Detect which cell encompasses the target text, then output its [X, Y] center coordinate. 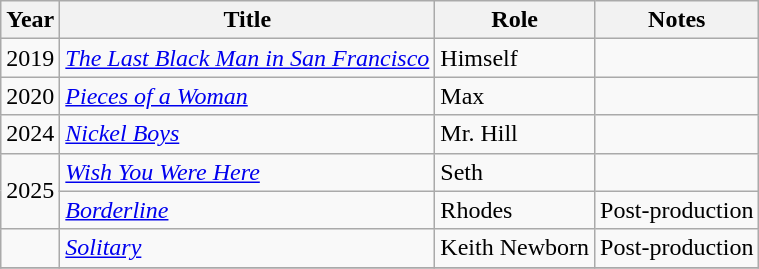
Rhodes [515, 210]
The Last Black Man in San Francisco [248, 58]
2025 [30, 191]
Solitary [248, 248]
Title [248, 20]
Borderline [248, 210]
Max [515, 96]
Seth [515, 172]
Year [30, 20]
Himself [515, 58]
Notes [677, 20]
Keith Newborn [515, 248]
Wish You Were Here [248, 172]
Mr. Hill [515, 134]
2024 [30, 134]
2020 [30, 96]
Nickel Boys [248, 134]
2019 [30, 58]
Pieces of a Woman [248, 96]
Role [515, 20]
